For the text-containing cell, return its midpoint in [X, Y] coordinate format. 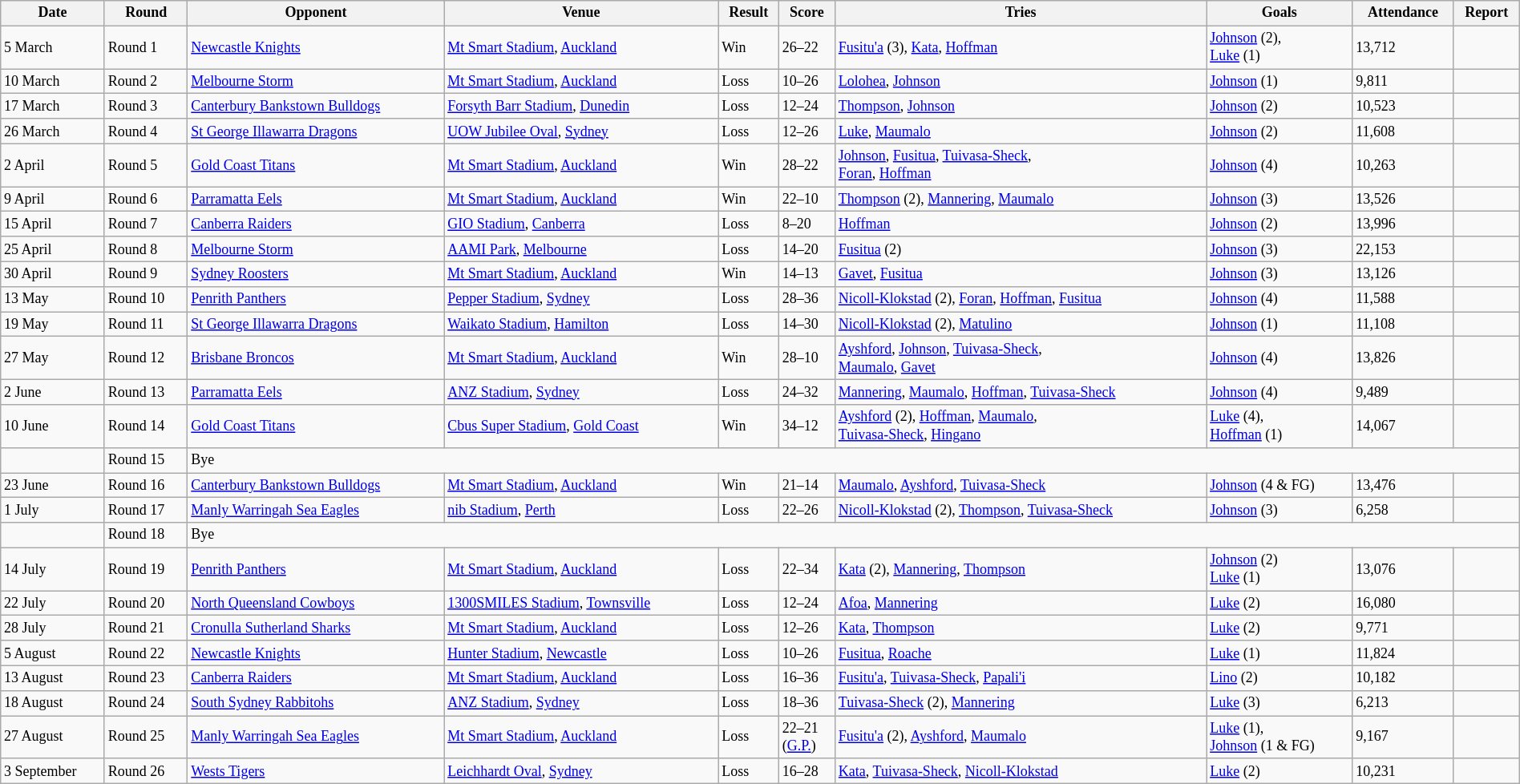
18–36 [806, 702]
13,712 [1403, 47]
Round 24 [146, 702]
24–32 [806, 391]
28–36 [806, 298]
13,826 [1403, 358]
34–12 [806, 426]
Johnson, Fusitua, Tuivasa-Sheck,Foran, Hoffman [1021, 165]
6,258 [1403, 510]
14 July [53, 569]
10,231 [1403, 771]
Round 13 [146, 391]
28–10 [806, 358]
16–28 [806, 771]
Luke (1),Johnson (1 & FG) [1279, 738]
28–22 [806, 165]
Round 4 [146, 131]
Round 1 [146, 47]
Round 16 [146, 486]
2 April [53, 165]
Venue [581, 13]
13,526 [1403, 199]
9,771 [1403, 628]
Kata, Tuivasa-Sheck, Nicoll-Klokstad [1021, 771]
Nicoll-Klokstad (2), Thompson, Tuivasa-Sheck [1021, 510]
Attendance [1403, 13]
13,996 [1403, 224]
Sydney Roosters [316, 274]
Kata (2), Mannering, Thompson [1021, 569]
Mannering, Maumalo, Hoffman, Tuivasa-Sheck [1021, 391]
Luke (1) [1279, 653]
3 September [53, 771]
Date [53, 13]
Report [1486, 13]
9,167 [1403, 738]
Round 21 [146, 628]
Round 7 [146, 224]
Nicoll-Klokstad (2), Foran, Hoffman, Fusitua [1021, 298]
10,182 [1403, 678]
10,263 [1403, 165]
14,067 [1403, 426]
Round [146, 13]
9 April [53, 199]
Luke (4),Hoffman (1) [1279, 426]
Fusitu'a (2), Ayshford, Maumalo [1021, 738]
2 June [53, 391]
16,080 [1403, 603]
18 August [53, 702]
23 June [53, 486]
26–22 [806, 47]
13,476 [1403, 486]
Round 14 [146, 426]
nib Stadium, Perth [581, 510]
Forsyth Barr Stadium, Dunedin [581, 106]
Gavet, Fusitua [1021, 274]
Result [749, 13]
13,076 [1403, 569]
Thompson, Johnson [1021, 106]
10 March [53, 82]
Johnson (2),Luke (1) [1279, 47]
Round 6 [146, 199]
6,213 [1403, 702]
14–20 [806, 249]
Kata, Thompson [1021, 628]
27 August [53, 738]
Round 9 [146, 274]
Johnson (4 & FG) [1279, 486]
11,108 [1403, 324]
Waikato Stadium, Hamilton [581, 324]
30 April [53, 274]
GIO Stadium, Canberra [581, 224]
Round 10 [146, 298]
Hoffman [1021, 224]
Brisbane Broncos [316, 358]
South Sydney Rabbitohs [316, 702]
Round 3 [146, 106]
9,811 [1403, 82]
14–30 [806, 324]
14–13 [806, 274]
North Queensland Cowboys [316, 603]
Pepper Stadium, Sydney [581, 298]
Round 23 [146, 678]
Lino (2) [1279, 678]
Nicoll-Klokstad (2), Matulino [1021, 324]
UOW Jubilee Oval, Sydney [581, 131]
22–26 [806, 510]
22,153 [1403, 249]
Johnson (2)Luke (1) [1279, 569]
Round 11 [146, 324]
Round 8 [146, 249]
Round 25 [146, 738]
Round 5 [146, 165]
Wests Tigers [316, 771]
19 May [53, 324]
13,126 [1403, 274]
Round 22 [146, 653]
22–10 [806, 199]
15 April [53, 224]
Round 17 [146, 510]
22–21(G.P.) [806, 738]
13 May [53, 298]
Luke (3) [1279, 702]
Round 18 [146, 535]
Round 19 [146, 569]
Opponent [316, 13]
Lolohea, Johnson [1021, 82]
Leichhardt Oval, Sydney [581, 771]
Ayshford, Johnson, Tuivasa-Sheck,Maumalo, Gavet [1021, 358]
AAMI Park, Melbourne [581, 249]
28 July [53, 628]
5 August [53, 653]
Round 2 [146, 82]
10,523 [1403, 106]
Ayshford (2), Hoffman, Maumalo,Tuivasa-Sheck, Hingano [1021, 426]
Maumalo, Ayshford, Tuivasa-Sheck [1021, 486]
Round 20 [146, 603]
9,489 [1403, 391]
Afoa, Mannering [1021, 603]
Fusitua, Roache [1021, 653]
13 August [53, 678]
16–36 [806, 678]
Fusitu'a, Tuivasa-Sheck, Papali'i [1021, 678]
11,588 [1403, 298]
22 July [53, 603]
21–14 [806, 486]
11,608 [1403, 131]
Cronulla Sutherland Sharks [316, 628]
Luke, Maumalo [1021, 131]
25 April [53, 249]
Round 26 [146, 771]
22–34 [806, 569]
5 March [53, 47]
Score [806, 13]
Thompson (2), Mannering, Maumalo [1021, 199]
27 May [53, 358]
Fusitu'a (3), Kata, Hoffman [1021, 47]
Tries [1021, 13]
26 March [53, 131]
1 July [53, 510]
8–20 [806, 224]
17 March [53, 106]
11,824 [1403, 653]
Cbus Super Stadium, Gold Coast [581, 426]
Tuivasa-Sheck (2), Mannering [1021, 702]
Round 15 [146, 460]
Hunter Stadium, Newcastle [581, 653]
1300SMILES Stadium, Townsville [581, 603]
10 June [53, 426]
Fusitua (2) [1021, 249]
Round 12 [146, 358]
Goals [1279, 13]
